Extract the [X, Y] coordinate from the center of the cell holding the provided text.  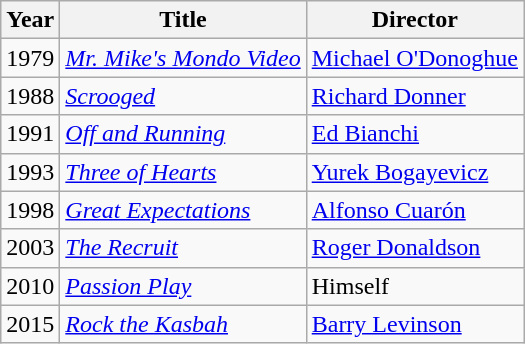
Alfonso Cuarón [414, 210]
The Recruit [183, 248]
Mr. Mike's Mondo Video [183, 58]
Great Expectations [183, 210]
Year [30, 20]
1991 [30, 134]
Rock the Kasbah [183, 324]
Michael O'Donoghue [414, 58]
Three of Hearts [183, 172]
Title [183, 20]
Yurek Bogayevicz [414, 172]
Director [414, 20]
Barry Levinson [414, 324]
1979 [30, 58]
Ed Bianchi [414, 134]
Richard Donner [414, 96]
1988 [30, 96]
Off and Running [183, 134]
2003 [30, 248]
Passion Play [183, 286]
Roger Donaldson [414, 248]
2015 [30, 324]
1993 [30, 172]
Scrooged [183, 96]
2010 [30, 286]
1998 [30, 210]
Himself [414, 286]
